Extract the (X, Y) coordinate from the center of the cell holding the provided text.  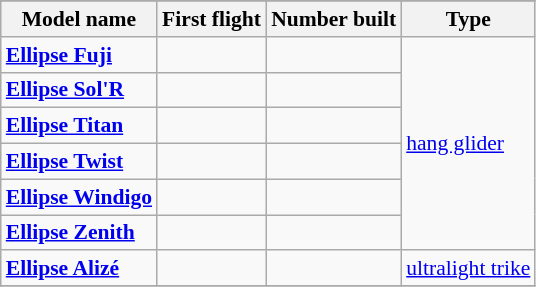
Ellipse Windigo (79, 197)
First flight (212, 19)
Ellipse Zenith (79, 233)
ultralight trike (468, 269)
Number built (334, 19)
Ellipse Alizé (79, 269)
Ellipse Fuji (79, 55)
hang glider (468, 144)
Ellipse Titan (79, 126)
Ellipse Twist (79, 162)
Type (468, 19)
Ellipse Sol'R (79, 90)
Model name (79, 19)
